From the cell containing the given text, extract its center point as [X, Y] coordinate. 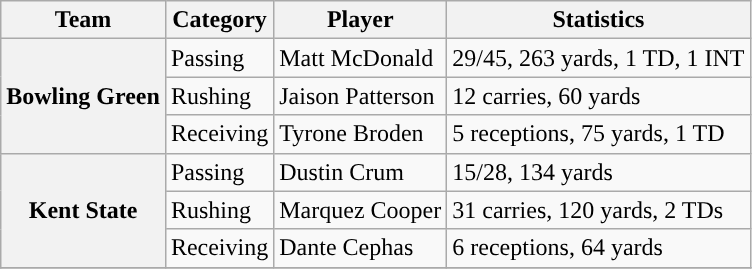
6 receptions, 64 yards [598, 248]
Player [360, 20]
Statistics [598, 20]
Jaison Patterson [360, 96]
Marquez Cooper [360, 210]
Dustin Crum [360, 172]
Kent State [84, 210]
Category [219, 20]
Bowling Green [84, 96]
31 carries, 120 yards, 2 TDs [598, 210]
Tyrone Broden [360, 134]
Dante Cephas [360, 248]
Matt McDonald [360, 58]
29/45, 263 yards, 1 TD, 1 INT [598, 58]
5 receptions, 75 yards, 1 TD [598, 134]
Team [84, 20]
12 carries, 60 yards [598, 96]
15/28, 134 yards [598, 172]
